Search for the cell housing the specified text and yield its [x, y] center coordinate. 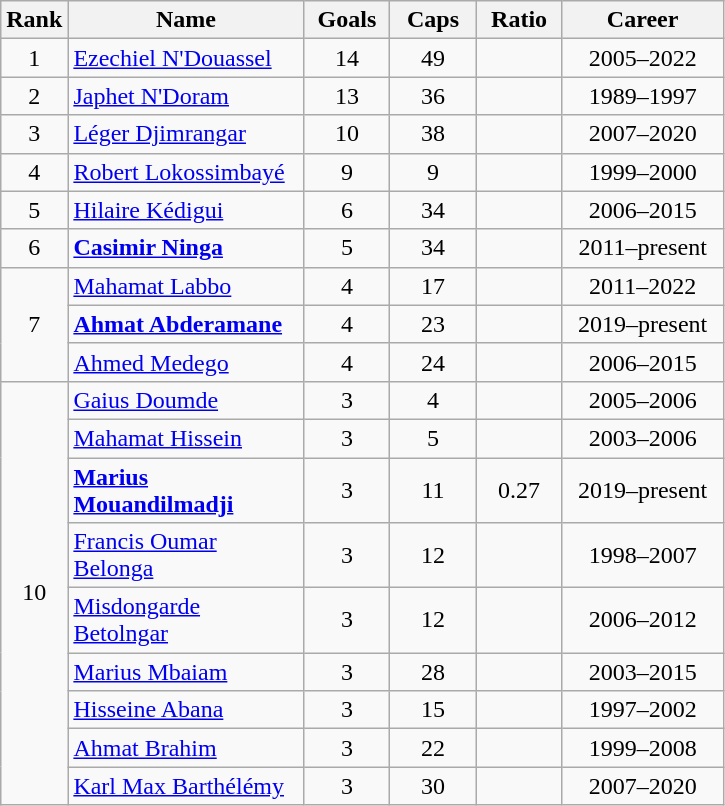
1997–2002 [642, 710]
Karl Max Barthélémy [186, 786]
Name [186, 20]
Hisseine Abana [186, 710]
Caps [433, 20]
Hilaire Kédigui [186, 210]
1989–1997 [642, 96]
1998–2007 [642, 556]
Ahmat Brahim [186, 748]
Rank [34, 20]
2011–2022 [642, 286]
Gaius Doumde [186, 400]
36 [433, 96]
2006–2012 [642, 620]
Mahamat Labbo [186, 286]
2003–2015 [642, 672]
22 [433, 748]
49 [433, 58]
28 [433, 672]
Léger Djimrangar [186, 134]
24 [433, 362]
Japhet N'Doram [186, 96]
2005–2006 [642, 400]
Ahmed Medego [186, 362]
Robert Lokossimbayé [186, 172]
1999–2008 [642, 748]
30 [433, 786]
1999–2000 [642, 172]
23 [433, 324]
Mahamat Hissein [186, 438]
Casimir Ninga [186, 248]
2011–present [642, 248]
0.27 [519, 490]
Ahmat Abderamane [186, 324]
Goals [347, 20]
Misdongarde Betolngar [186, 620]
38 [433, 134]
15 [433, 710]
11 [433, 490]
1 [34, 58]
Francis Oumar Belonga [186, 556]
13 [347, 96]
2005–2022 [642, 58]
Career [642, 20]
Ratio [519, 20]
17 [433, 286]
14 [347, 58]
2 [34, 96]
Marius Mouandilmadji [186, 490]
Marius Mbaiam [186, 672]
Ezechiel N'Douassel [186, 58]
7 [34, 324]
2003–2006 [642, 438]
